Find where the given text appears and provide that cell's center as (X, Y) coordinate. 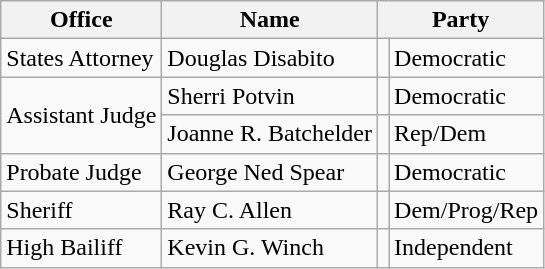
Name (270, 20)
Dem/Prog/Rep (466, 210)
High Bailiff (82, 248)
Independent (466, 248)
Joanne R. Batchelder (270, 134)
Assistant Judge (82, 115)
Douglas Disabito (270, 58)
Sheriff (82, 210)
Office (82, 20)
George Ned Spear (270, 172)
Sherri Potvin (270, 96)
States Attorney (82, 58)
Probate Judge (82, 172)
Ray C. Allen (270, 210)
Rep/Dem (466, 134)
Party (460, 20)
Kevin G. Winch (270, 248)
